Determine the [X, Y] coordinate at the center of the cell enclosing the given text.  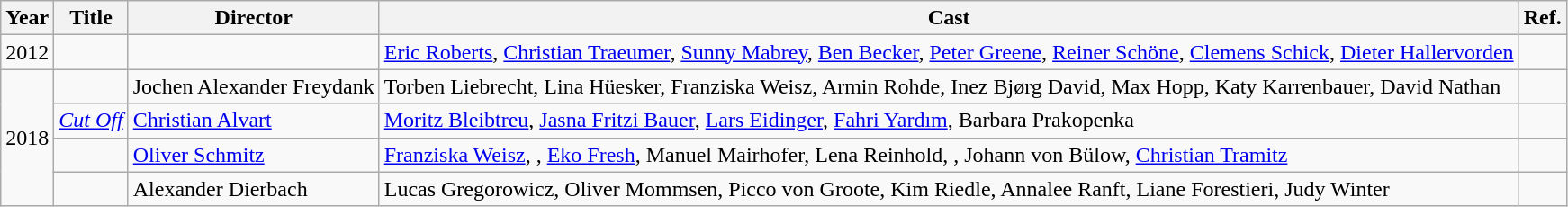
Director [254, 18]
2018 [27, 138]
2012 [27, 52]
Lucas Gregorowicz, Oliver Mommsen, Picco von Groote, Kim Riedle, Annalee Ranft, Liane Forestieri, Judy Winter [949, 189]
Year [27, 18]
Christian Alvart [254, 121]
Title [91, 18]
Franziska Weisz, , Eko Fresh, Manuel Mairhofer, Lena Reinhold, , Johann von Bülow, Christian Tramitz [949, 155]
Oliver Schmitz [254, 155]
Jochen Alexander Freydank [254, 86]
Alexander Dierbach [254, 189]
Torben Liebrecht, Lina Hüesker, Franziska Weisz, Armin Rohde, Inez Bjørg David, Max Hopp, Katy Karrenbauer, David Nathan [949, 86]
Cut Off [91, 121]
Eric Roberts, Christian Traeumer, Sunny Mabrey, Ben Becker, Peter Greene, Reiner Schöne, Clemens Schick, Dieter Hallervorden [949, 52]
Cast [949, 18]
Ref. [1543, 18]
Moritz Bleibtreu, Jasna Fritzi Bauer, Lars Eidinger, Fahri Yardım, Barbara Prakopenka [949, 121]
